For the text-containing cell, return its midpoint in (x, y) coordinate format. 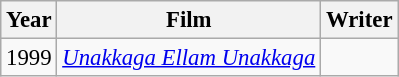
Unakkaga Ellam Unakkaga (189, 58)
1999 (29, 58)
Writer (360, 20)
Film (189, 20)
Year (29, 20)
